Search for the cell housing the specified text and yield its (X, Y) center coordinate. 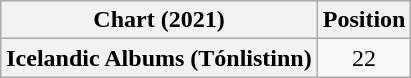
22 (364, 58)
Icelandic Albums (Tónlistinn) (159, 58)
Chart (2021) (159, 20)
Position (364, 20)
